Output the [X, Y] coordinate of the center of the cell containing the given text.  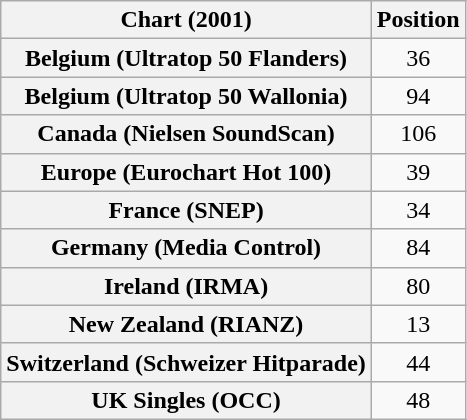
94 [418, 96]
13 [418, 324]
36 [418, 58]
44 [418, 362]
Europe (Eurochart Hot 100) [186, 172]
106 [418, 134]
80 [418, 286]
UK Singles (OCC) [186, 400]
Germany (Media Control) [186, 248]
48 [418, 400]
84 [418, 248]
Ireland (IRMA) [186, 286]
France (SNEP) [186, 210]
34 [418, 210]
New Zealand (RIANZ) [186, 324]
39 [418, 172]
Position [418, 20]
Belgium (Ultratop 50 Flanders) [186, 58]
Belgium (Ultratop 50 Wallonia) [186, 96]
Chart (2001) [186, 20]
Canada (Nielsen SoundScan) [186, 134]
Switzerland (Schweizer Hitparade) [186, 362]
